Determine the (x, y) coordinate at the center of the cell enclosing the given text.  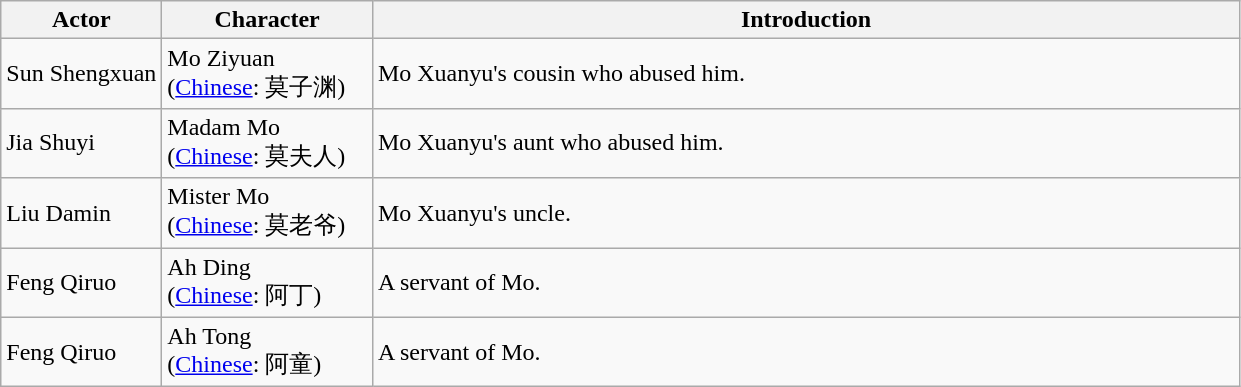
Ah Tong (Chinese: 阿童) (268, 352)
Jia Shuyi (82, 143)
Mo Xuanyu's cousin who abused him. (806, 74)
Mo Ziyuan (Chinese: 莫子渊) (268, 74)
Sun Shengxuan (82, 74)
Mo Xuanyu's aunt who abused him. (806, 143)
Mo Xuanyu's uncle. (806, 213)
Ah Ding (Chinese: 阿丁) (268, 283)
Character (268, 20)
Actor (82, 20)
Liu Damin (82, 213)
Madam Mo (Chinese: 莫夫人) (268, 143)
Mister Mo (Chinese: 莫老爷) (268, 213)
Introduction (806, 20)
